Locate the cell with the specified text and output its (X, Y) center coordinate. 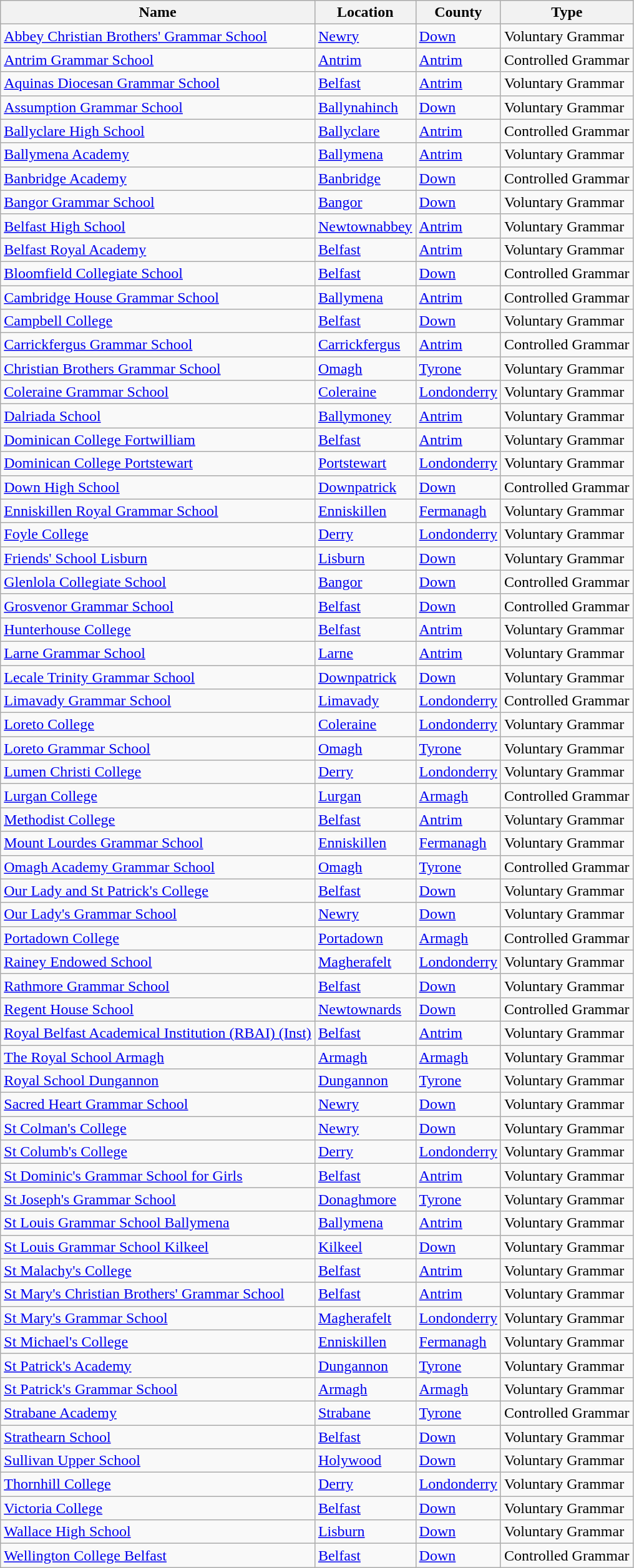
St Mary's Christian Brothers' Grammar School (158, 1294)
Enniskillen Royal Grammar School (158, 511)
Type (567, 12)
Methodist College (158, 820)
Holywood (365, 1461)
Campbell College (158, 321)
Belfast High School (158, 226)
Grosvenor Grammar School (158, 606)
Strabane (365, 1413)
Dominican College Fortwilliam (158, 440)
Donaghmore (365, 1199)
Ballyclare (365, 131)
Victoria College (158, 1508)
St Malachy's College (158, 1270)
Rainey Endowed School (158, 962)
Banbridge Academy (158, 178)
Lecale Trinity Grammar School (158, 677)
Lurgan (365, 796)
Our Lady and St Patrick's College (158, 891)
St Louis Grammar School Ballymena (158, 1223)
Newtownabbey (365, 226)
Lurgan College (158, 796)
Strabane Academy (158, 1413)
Sacred Heart Grammar School (158, 1105)
The Royal School Armagh (158, 1057)
Dominican College Portstewart (158, 463)
Carrickfergus (365, 345)
Foyle College (158, 535)
Ballyclare High School (158, 131)
Larne Grammar School (158, 653)
St Mary's Grammar School (158, 1318)
Loreto Grammar School (158, 748)
Omagh Academy Grammar School (158, 867)
Bangor Grammar School (158, 202)
Ballymoney (365, 416)
Regent House School (158, 1009)
Aquinas Diocesan Grammar School (158, 84)
Lumen Christi College (158, 772)
County (458, 12)
Name (158, 12)
Banbridge (365, 178)
Wellington College Belfast (158, 1556)
Carrickfergus Grammar School (158, 345)
Thornhill College (158, 1484)
St Joseph's Grammar School (158, 1199)
St Patrick's Academy (158, 1365)
Glenlola Collegiate School (158, 582)
Wallace High School (158, 1532)
Bloomfield Collegiate School (158, 273)
Loreto College (158, 725)
St Dominic's Grammar School for Girls (158, 1176)
Down High School (158, 487)
Assumption Grammar School (158, 107)
Limavady (365, 701)
Royal School Dungannon (158, 1081)
St Louis Grammar School Kilkeel (158, 1247)
Coleraine Grammar School (158, 392)
St Colman's College (158, 1128)
Belfast Royal Academy (158, 249)
Portstewart (365, 463)
Royal Belfast Academical Institution (RBAI) (Inst) (158, 1033)
Strathearn School (158, 1436)
Christian Brothers Grammar School (158, 369)
Rathmore Grammar School (158, 985)
Portadown College (158, 938)
Hunterhouse College (158, 629)
St Michael's College (158, 1342)
St Patrick's Grammar School (158, 1389)
St Columb's College (158, 1152)
Ballynahinch (365, 107)
Dalriada School (158, 416)
Friends' School Lisburn (158, 558)
Location (365, 12)
Cambridge House Grammar School (158, 298)
Limavady Grammar School (158, 701)
Sullivan Upper School (158, 1461)
Portadown (365, 938)
Kilkeel (365, 1247)
Ballymena Academy (158, 155)
Abbey Christian Brothers' Grammar School (158, 36)
Mount Lourdes Grammar School (158, 843)
Larne (365, 653)
Newtownards (365, 1009)
Our Lady's Grammar School (158, 914)
Antrim Grammar School (158, 60)
